Extract the (X, Y) coordinate from the center of the cell holding the provided text.  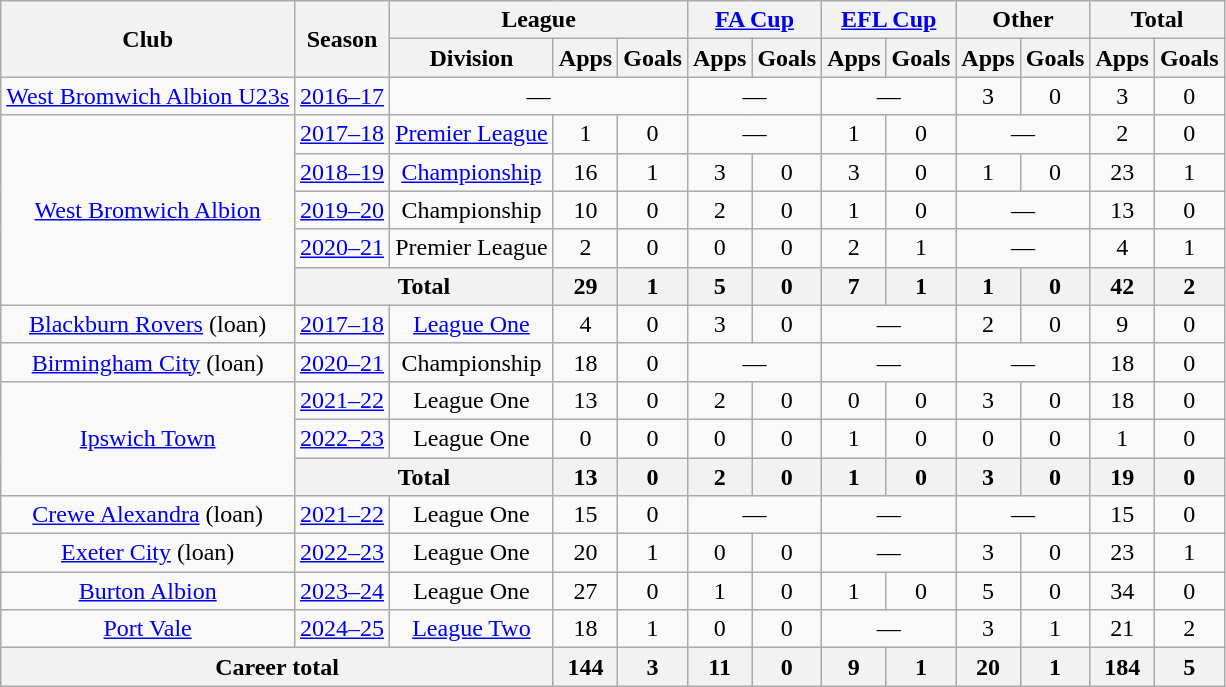
West Bromwich Albion (148, 210)
11 (719, 667)
10 (585, 210)
Birmingham City (loan) (148, 362)
184 (1122, 667)
34 (1122, 591)
2024–25 (342, 629)
FA Cup (754, 20)
League Two (472, 629)
Exeter City (loan) (148, 553)
Burton Albion (148, 591)
7 (854, 286)
Port Vale (148, 629)
2018–19 (342, 172)
29 (585, 286)
Ipswich Town (148, 438)
27 (585, 591)
Blackburn Rovers (loan) (148, 324)
19 (1122, 477)
EFL Cup (889, 20)
League (539, 20)
16 (585, 172)
Club (148, 39)
Career total (278, 667)
21 (1122, 629)
2016–17 (342, 96)
144 (585, 667)
West Bromwich Albion U23s (148, 96)
Crewe Alexandra (loan) (148, 515)
Other (1023, 20)
2019–20 (342, 210)
Division (472, 58)
42 (1122, 286)
Season (342, 39)
2023–24 (342, 591)
